Output the [X, Y] coordinate of the center of the cell containing the given text.  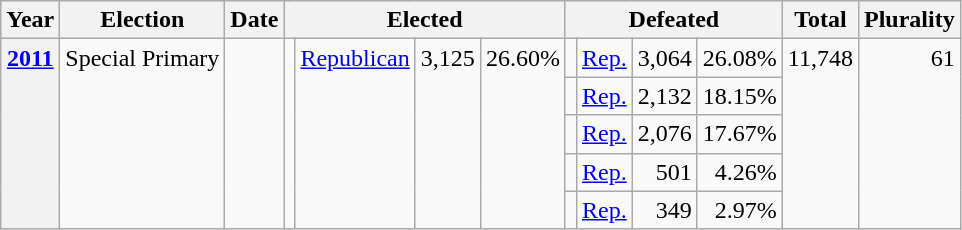
Date [254, 20]
2,132 [664, 96]
Total [820, 20]
17.67% [740, 134]
Elected [425, 20]
11,748 [820, 134]
61 [909, 134]
2.97% [740, 210]
3,125 [448, 134]
Plurality [909, 20]
2011 [30, 134]
26.08% [740, 58]
349 [664, 210]
3,064 [664, 58]
2,076 [664, 134]
4.26% [740, 172]
Year [30, 20]
Republican [355, 134]
501 [664, 172]
26.60% [522, 134]
Defeated [674, 20]
Special Primary [142, 134]
Election [142, 20]
18.15% [740, 96]
